Identify which cell holds the provided text, then report its [X, Y] central coordinate. 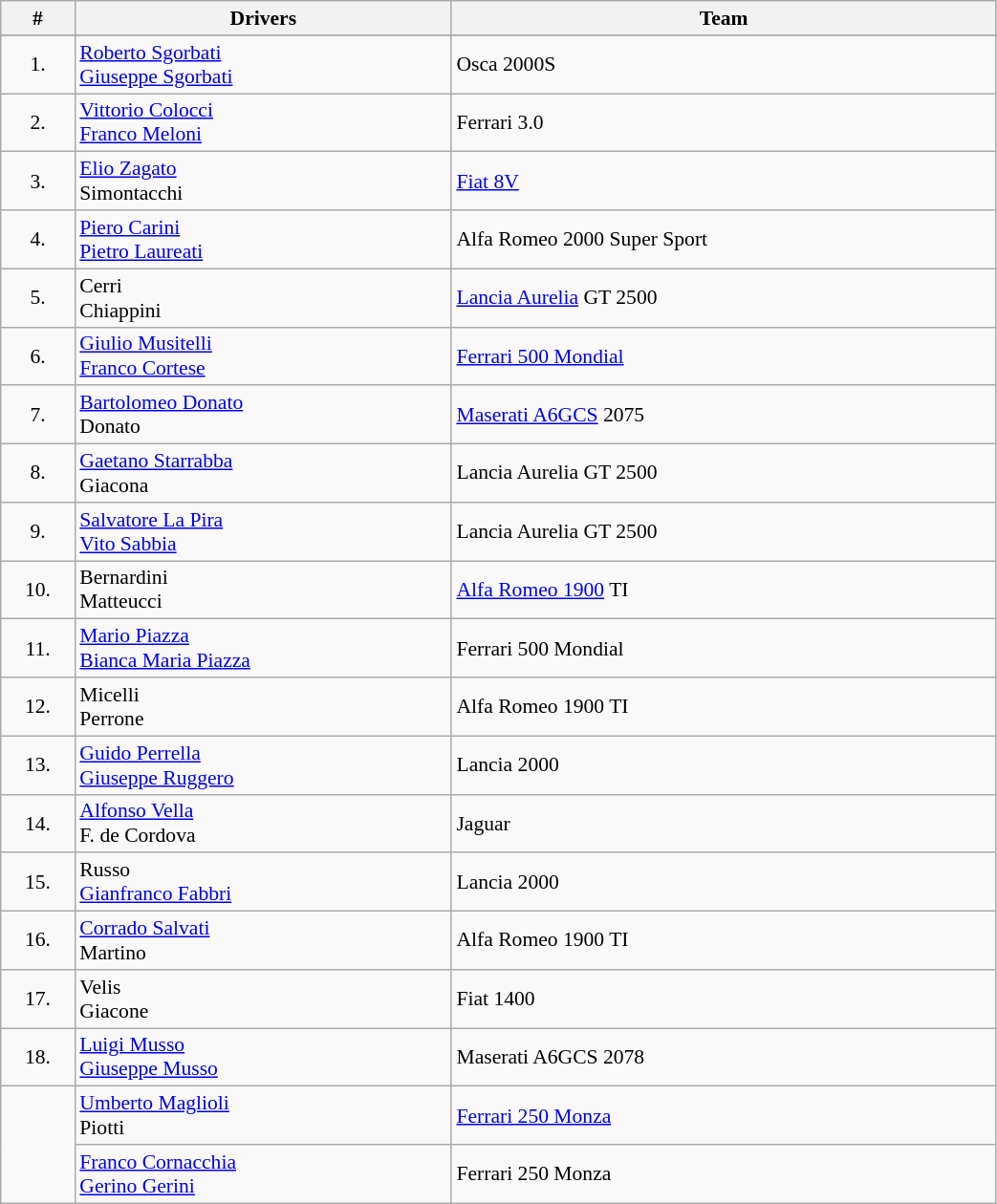
Bartolomeo Donato Donato [263, 415]
9. [38, 531]
Fiat 8V [724, 182]
10. [38, 591]
17. [38, 1000]
Alfa Romeo 2000 Super Sport [724, 239]
Fiat 1400 [724, 1000]
Gaetano Starrabba Giacona [263, 474]
Roberto Sgorbati Giuseppe Sgorbati [263, 65]
Cerri Chiappini [263, 298]
Maserati A6GCS 2078 [724, 1057]
Ferrari 3.0 [724, 122]
Franco Cornacchia Gerino Gerini [263, 1173]
18. [38, 1057]
4. [38, 239]
15. [38, 883]
Vittorio Colocci Franco Meloni [263, 122]
8. [38, 474]
Salvatore La Pira Vito Sabbia [263, 531]
2. [38, 122]
Bernardini Matteucci [263, 591]
Alfonso Vella F. de Cordova [263, 824]
1. [38, 65]
Osca 2000S [724, 65]
Drivers [263, 18]
Luigi Musso Giuseppe Musso [263, 1057]
Velis Giacone [263, 1000]
14. [38, 824]
Jaguar [724, 824]
3. [38, 182]
Elio Zagato Simontacchi [263, 182]
Micelli Perrone [263, 707]
Russo Gianfranco Fabbri [263, 883]
Maserati A6GCS 2075 [724, 415]
13. [38, 764]
Corrado Salvati Martino [263, 940]
5. [38, 298]
16. [38, 940]
Piero Carini Pietro Laureati [263, 239]
Umberto Maglioli Piotti [263, 1116]
11. [38, 648]
# [38, 18]
Mario Piazza Bianca Maria Piazza [263, 648]
7. [38, 415]
Team [724, 18]
6. [38, 355]
Giulio Musitelli Franco Cortese [263, 355]
12. [38, 707]
Guido Perrella Giuseppe Ruggero [263, 764]
